Find where the given text appears and provide that cell's center as (x, y) coordinate. 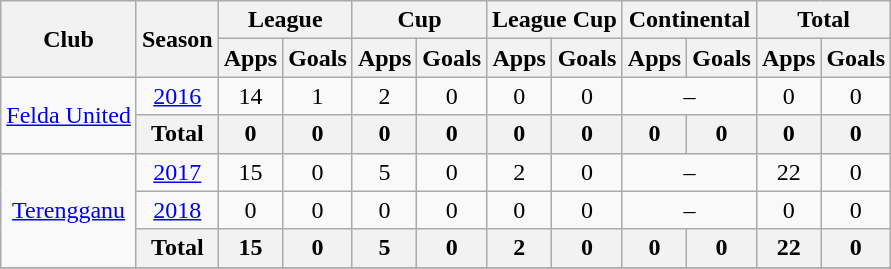
League (285, 20)
Terengganu (69, 210)
14 (250, 96)
1 (318, 96)
Season (177, 39)
Cup (419, 20)
Felda United (69, 115)
2017 (177, 172)
2016 (177, 96)
Continental (689, 20)
League Cup (555, 20)
Club (69, 39)
2018 (177, 210)
